Find where the given text appears and provide that cell's center as (X, Y) coordinate. 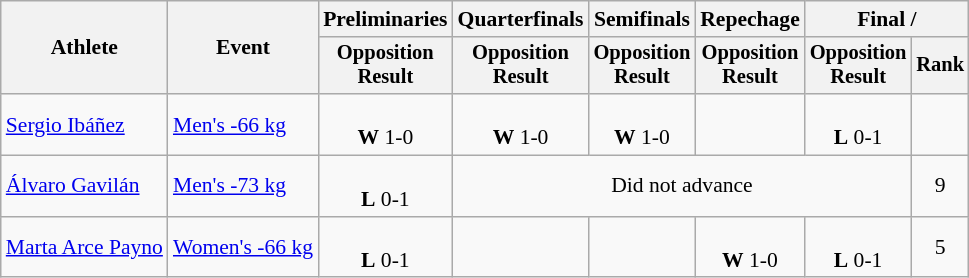
Álvaro Gavilán (84, 186)
Preliminaries (385, 19)
Event (243, 48)
5 (940, 248)
Women's -66 kg (243, 248)
9 (940, 186)
Men's -73 kg (243, 186)
Repechage (750, 19)
Final / (887, 19)
Men's -66 kg (243, 124)
Sergio Ibáñez (84, 124)
Semifinals (642, 19)
Marta Arce Payno (84, 248)
Did not advance (682, 186)
Rank (940, 66)
Quarterfinals (521, 19)
Athlete (84, 48)
